Search for the cell housing the specified text and yield its (X, Y) center coordinate. 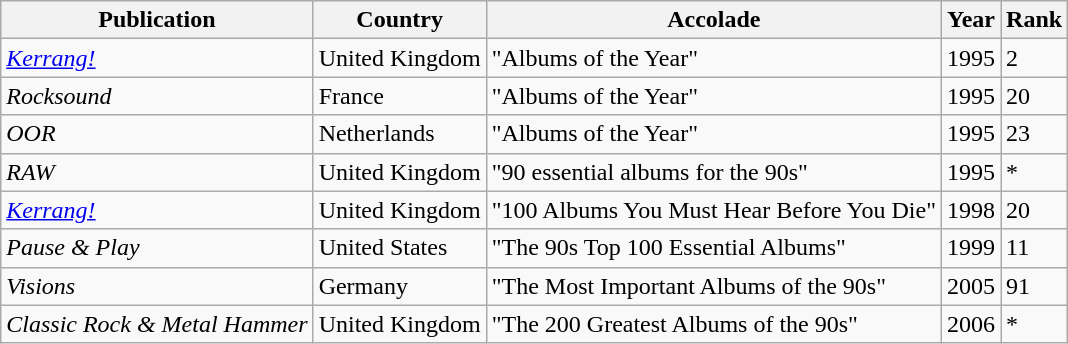
Germany (400, 286)
1999 (972, 248)
Pause & Play (157, 248)
France (400, 96)
United States (400, 248)
Country (400, 20)
"The 90s Top 100 Essential Albums" (714, 248)
91 (1034, 286)
OOR (157, 134)
11 (1034, 248)
"100 Albums You Must Hear Before You Die" (714, 210)
Classic Rock & Metal Hammer (157, 324)
Year (972, 20)
Netherlands (400, 134)
Rank (1034, 20)
Accolade (714, 20)
"The Most Important Albums of the 90s" (714, 286)
Visions (157, 286)
"90 essential albums for the 90s" (714, 172)
23 (1034, 134)
2 (1034, 58)
RAW (157, 172)
2006 (972, 324)
"The 200 Greatest Albums of the 90s" (714, 324)
Publication (157, 20)
1998 (972, 210)
Rocksound (157, 96)
2005 (972, 286)
